Identify which cell holds the provided text, then report its (x, y) central coordinate. 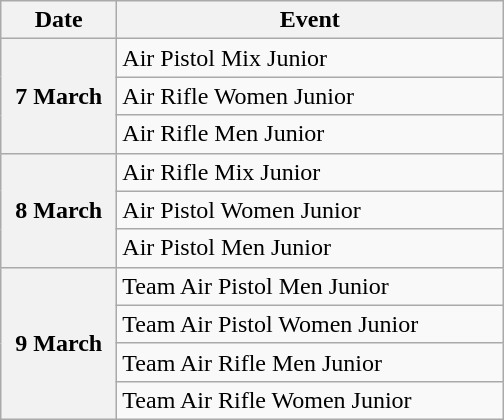
8 March (59, 210)
Event (310, 20)
Air Pistol Women Junior (310, 210)
Air Rifle Men Junior (310, 134)
Air Pistol Men Junior (310, 248)
Team Air Pistol Men Junior (310, 286)
Date (59, 20)
Air Rifle Women Junior (310, 96)
Team Air Rifle Men Junior (310, 362)
Team Air Rifle Women Junior (310, 400)
Air Pistol Mix Junior (310, 58)
Team Air Pistol Women Junior (310, 324)
Air Rifle Mix Junior (310, 172)
9 March (59, 343)
7 March (59, 96)
